Locate the cell with the specified text and output its [x, y] center coordinate. 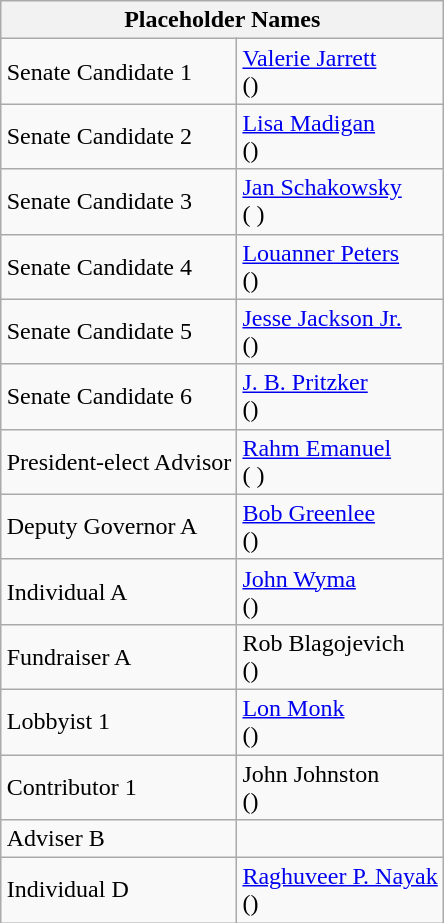
Senate Candidate 2 [119, 136]
Fundraiser A [119, 656]
John Johnston() [340, 786]
Jan Schakowsky( ) [340, 202]
Raghuveer P. Nayak() [340, 890]
Valerie Jarrett() [340, 72]
Louanner Peters() [340, 266]
Lisa Madigan() [340, 136]
J. B. Pritzker() [340, 396]
Senate Candidate 3 [119, 202]
Contributor 1 [119, 786]
Rob Blagojevich() [340, 656]
Jesse Jackson Jr.() [340, 332]
President-elect Advisor [119, 462]
Lon Monk() [340, 722]
John Wyma() [340, 592]
Senate Candidate 6 [119, 396]
Senate Candidate 5 [119, 332]
Rahm Emanuel( ) [340, 462]
Deputy Governor A [119, 526]
Individual D [119, 890]
Senate Candidate 4 [119, 266]
Adviser B [119, 839]
Lobbyist 1 [119, 722]
Senate Candidate 1 [119, 72]
Placeholder Names [222, 20]
Bob Greenlee() [340, 526]
Individual A [119, 592]
